Identify which cell holds the provided text, then report its [x, y] central coordinate. 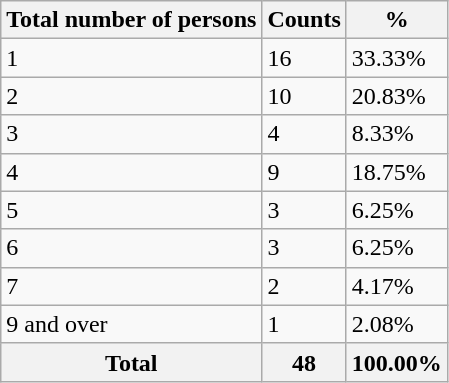
18.75% [396, 172]
4.17% [396, 286]
100.00% [396, 362]
5 [132, 210]
16 [304, 58]
33.33% [396, 58]
Counts [304, 20]
48 [304, 362]
% [396, 20]
9 [304, 172]
9 and over [132, 324]
8.33% [396, 134]
Total number of persons [132, 20]
20.83% [396, 96]
7 [132, 286]
Total [132, 362]
2.08% [396, 324]
6 [132, 248]
10 [304, 96]
